Determine the [x, y] coordinate at the center of the cell enclosing the given text.  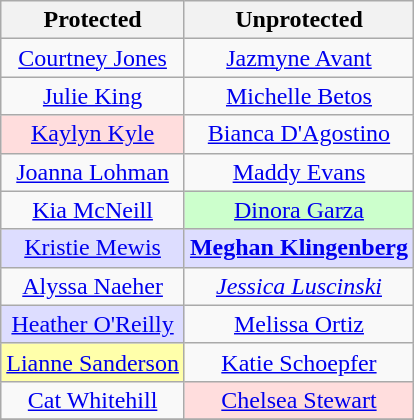
Maddy Evans [298, 172]
Alyssa Naeher [93, 286]
Dinora Garza [298, 210]
Katie Schoepfer [298, 362]
Unprotected [298, 20]
Michelle Betos [298, 96]
Lianne Sanderson [93, 362]
Heather O'Reilly [93, 324]
Julie King [93, 96]
Joanna Lohman [93, 172]
Bianca D'Agostino [298, 134]
Melissa Ortiz [298, 324]
Kaylyn Kyle [93, 134]
Chelsea Stewart [298, 400]
Jessica Luscinski [298, 286]
Protected [93, 20]
Kristie Mewis [93, 248]
Courtney Jones [93, 58]
Meghan Klingenberg [298, 248]
Kia McNeill [93, 210]
Jazmyne Avant [298, 58]
Cat Whitehill [93, 400]
